Extract the [x, y] coordinate from the center of the cell holding the provided text.  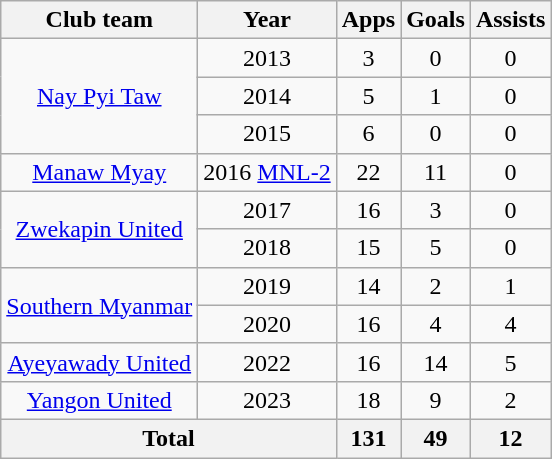
Goals [436, 20]
Year [267, 20]
131 [368, 438]
18 [368, 400]
Apps [368, 20]
Manaw Myay [100, 172]
9 [436, 400]
Nay Pyi Taw [100, 96]
Assists [510, 20]
2022 [267, 362]
Yangon United [100, 400]
2015 [267, 134]
6 [368, 134]
Zwekapin United [100, 229]
12 [510, 438]
2014 [267, 96]
2023 [267, 400]
Total [168, 438]
15 [368, 248]
2017 [267, 210]
11 [436, 172]
22 [368, 172]
2013 [267, 58]
2018 [267, 248]
Ayeyawady United [100, 362]
Club team [100, 20]
2020 [267, 324]
49 [436, 438]
Southern Myanmar [100, 305]
2019 [267, 286]
2016 MNL-2 [267, 172]
